From the cell containing the given text, extract its center point as [x, y] coordinate. 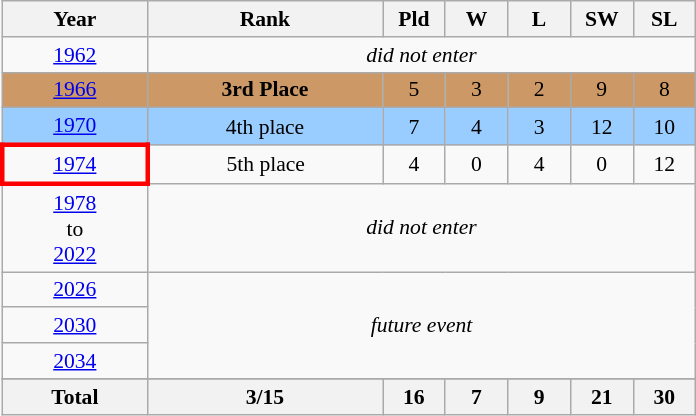
1970 [74, 126]
W [476, 19]
Rank [264, 19]
1974 [74, 164]
5th place [264, 164]
30 [664, 397]
5 [414, 90]
future event [421, 326]
16 [414, 397]
2030 [74, 326]
3rd Place [264, 90]
1966 [74, 90]
SW [602, 19]
2026 [74, 290]
Total [74, 397]
Pld [414, 19]
Year [74, 19]
2 [540, 90]
1962 [74, 55]
2034 [74, 361]
L [540, 19]
SL [664, 19]
8 [664, 90]
3/15 [264, 397]
1978to 2022 [74, 228]
21 [602, 397]
4th place [264, 126]
10 [664, 126]
